Provide the [X, Y] coordinate of the cell's center where the given text is located.  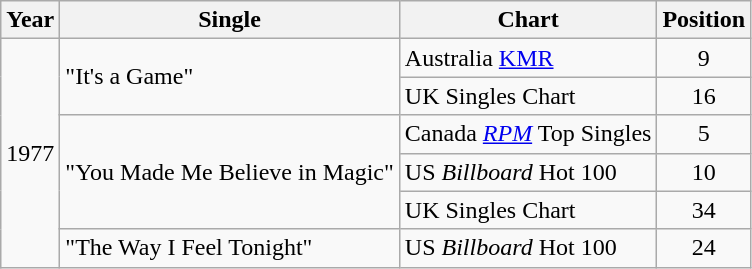
Chart [528, 20]
24 [704, 248]
Single [230, 20]
10 [704, 172]
1977 [30, 153]
5 [704, 134]
"The Way I Feel Tonight" [230, 248]
Canada RPM Top Singles [528, 134]
16 [704, 96]
9 [704, 58]
Position [704, 20]
34 [704, 210]
"It's a Game" [230, 77]
Year [30, 20]
Australia KMR [528, 58]
"You Made Me Believe in Magic" [230, 172]
